Provide the [X, Y] coordinate of the cell's center where the given text is located.  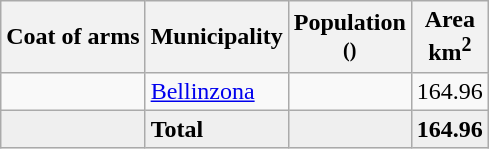
Population() [350, 37]
Bellinzona [216, 91]
Total [216, 129]
Coat of arms [73, 37]
Municipality [216, 37]
Area km2 [450, 37]
